From the cell containing the given text, extract its center point as [X, Y] coordinate. 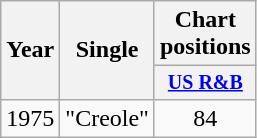
1975 [30, 118]
Single [108, 50]
84 [205, 118]
Chart positions [205, 34]
US R&B [205, 82]
"Creole" [108, 118]
Year [30, 50]
